From the cell containing the given text, extract its center point as [x, y] coordinate. 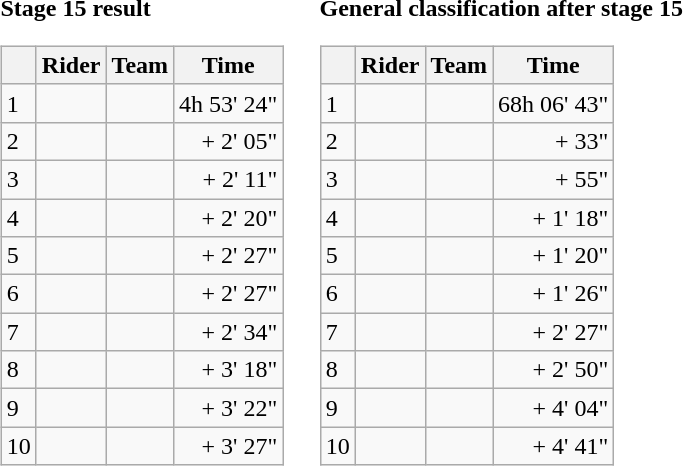
+ 2' 20" [228, 217]
+ 1' 20" [554, 256]
+ 3' 18" [228, 370]
+ 3' 27" [228, 446]
+ 2' 34" [228, 332]
68h 06' 43" [554, 103]
+ 4' 04" [554, 408]
4h 53' 24" [228, 103]
+ 2' 11" [228, 179]
+ 1' 26" [554, 294]
+ 2' 05" [228, 141]
+ 1' 18" [554, 217]
+ 33" [554, 141]
+ 4' 41" [554, 446]
+ 3' 22" [228, 408]
+ 2' 50" [554, 370]
+ 55" [554, 179]
